Search for the cell housing the specified text and yield its [x, y] center coordinate. 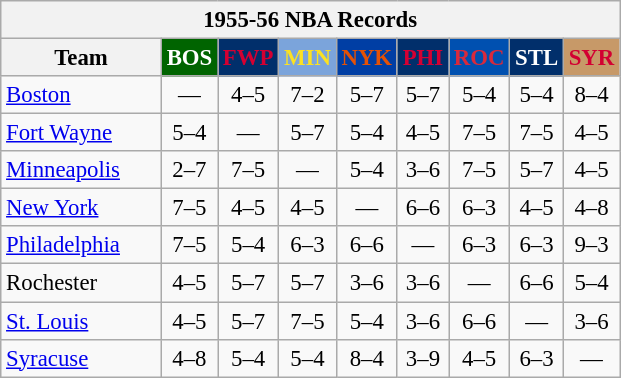
3–9 [422, 358]
Team [82, 58]
9–3 [591, 245]
FWP [248, 58]
7–2 [308, 95]
SYR [591, 58]
1955-56 NBA Records [310, 20]
MIN [308, 58]
St. Louis [82, 321]
Minneapolis [82, 170]
Syracuse [82, 358]
BOS [189, 58]
ROC [478, 58]
2–7 [189, 170]
Rochester [82, 283]
Fort Wayne [82, 133]
PHI [422, 58]
Boston [82, 95]
NYK [366, 58]
Philadelphia [82, 245]
STL [537, 58]
New York [82, 208]
